Locate the cell with the specified text and output its (x, y) center coordinate. 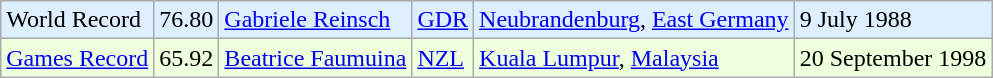
65.92 (186, 58)
Neubrandenburg, East Germany (634, 20)
9 July 1988 (893, 20)
NZL (443, 58)
76.80 (186, 20)
Games Record (78, 58)
World Record (78, 20)
Kuala Lumpur, Malaysia (634, 58)
Beatrice Faumuina (316, 58)
20 September 1998 (893, 58)
GDR (443, 20)
Gabriele Reinsch (316, 20)
